Return [X, Y] of the center of cell containing provided text 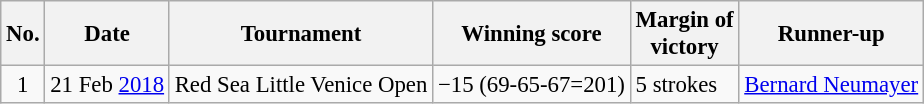
Margin ofvictory [684, 34]
Runner-up [832, 34]
1 [23, 85]
Bernard Neumayer [832, 85]
21 Feb 2018 [107, 85]
5 strokes [684, 85]
Date [107, 34]
Red Sea Little Venice Open [300, 85]
Winning score [532, 34]
No. [23, 34]
−15 (69-65-67=201) [532, 85]
Tournament [300, 34]
